Search for the cell housing the specified text and yield its (X, Y) center coordinate. 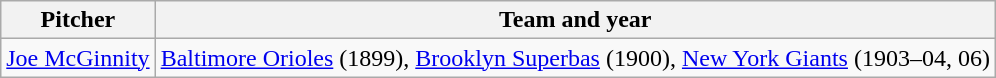
Joe McGinnity (78, 58)
Baltimore Orioles (1899), Brooklyn Superbas (1900), New York Giants (1903–04, 06) (575, 58)
Pitcher (78, 20)
Team and year (575, 20)
